Find where the given text appears and provide that cell's center as (X, Y) coordinate. 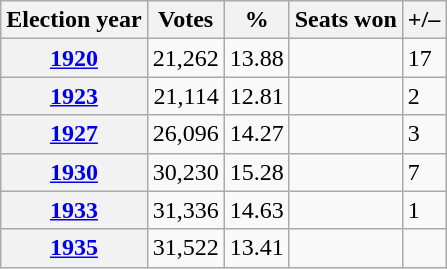
Votes (186, 20)
1920 (74, 58)
14.63 (256, 210)
31,522 (186, 248)
1 (424, 210)
15.28 (256, 172)
21,262 (186, 58)
1923 (74, 96)
1935 (74, 248)
13.41 (256, 248)
1930 (74, 172)
26,096 (186, 134)
14.27 (256, 134)
1933 (74, 210)
31,336 (186, 210)
3 (424, 134)
Seats won (346, 20)
12.81 (256, 96)
2 (424, 96)
1927 (74, 134)
17 (424, 58)
13.88 (256, 58)
% (256, 20)
Election year (74, 20)
+/– (424, 20)
30,230 (186, 172)
7 (424, 172)
21,114 (186, 96)
